Provide the [X, Y] coordinate of the cell's center where the given text is located.  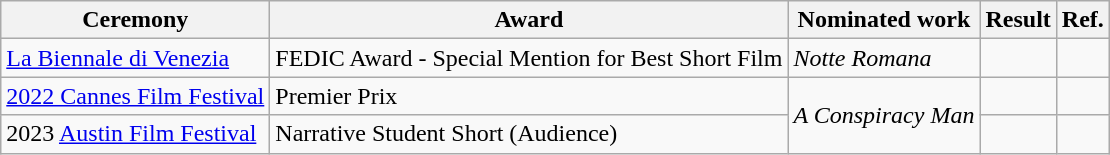
Award [529, 20]
2023 Austin Film Festival [136, 134]
Notte Romana [884, 58]
Result [1018, 20]
La Biennale di Venezia [136, 58]
Premier Prix [529, 96]
FEDIC Award - Special Mention for Best Short Film [529, 58]
2022 Cannes Film Festival [136, 96]
Narrative Student Short (Audience) [529, 134]
Nominated work [884, 20]
A Conspiracy Man [884, 115]
Ceremony [136, 20]
Ref. [1082, 20]
